Extract the (X, Y) coordinate from the center of the cell holding the provided text.  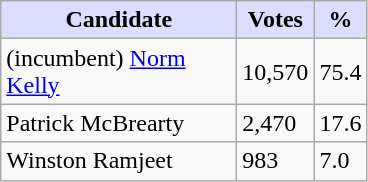
983 (276, 161)
% (340, 20)
(incumbent) Norm Kelly (119, 72)
Votes (276, 20)
Candidate (119, 20)
Winston Ramjeet (119, 161)
Patrick McBrearty (119, 123)
7.0 (340, 161)
10,570 (276, 72)
2,470 (276, 123)
75.4 (340, 72)
17.6 (340, 123)
